For the text-containing cell, return its midpoint in [x, y] coordinate format. 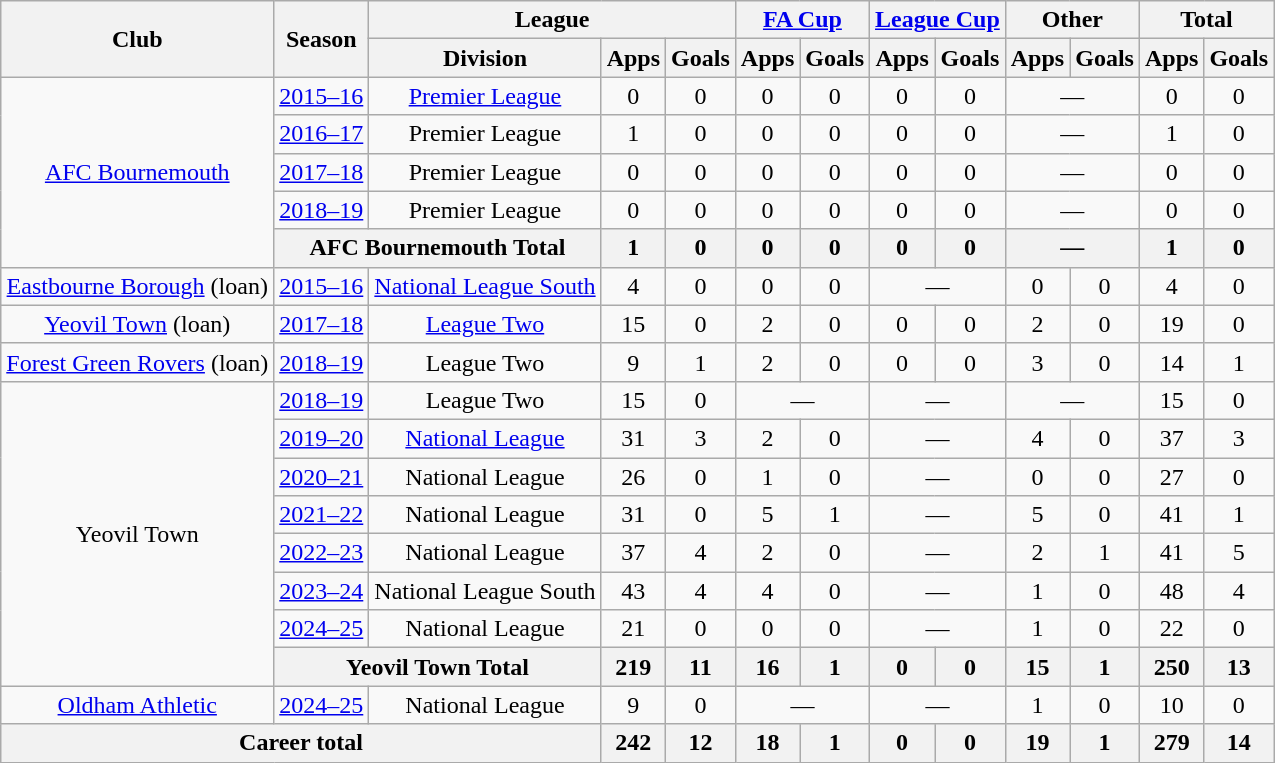
242 [633, 743]
League [552, 20]
Club [138, 39]
AFC Bournemouth [138, 172]
21 [633, 629]
16 [767, 667]
Eastbourne Borough (loan) [138, 286]
League Cup [938, 20]
48 [1171, 591]
27 [1171, 477]
13 [1239, 667]
250 [1171, 667]
Division [485, 58]
2023–24 [322, 591]
AFC Bournemouth Total [438, 248]
Total [1206, 20]
22 [1171, 629]
FA Cup [802, 20]
2022–23 [322, 553]
2021–22 [322, 515]
10 [1171, 705]
11 [701, 667]
Yeovil Town Total [438, 667]
12 [701, 743]
2019–20 [322, 438]
Yeovil Town (loan) [138, 324]
279 [1171, 743]
2020–21 [322, 477]
Yeovil Town [138, 533]
18 [767, 743]
Other [1072, 20]
219 [633, 667]
Forest Green Rovers (loan) [138, 362]
43 [633, 591]
2016–17 [322, 134]
Career total [301, 743]
Oldham Athletic [138, 705]
26 [633, 477]
Season [322, 39]
